Extract the (x, y) coordinate from the center of the cell holding the provided text.  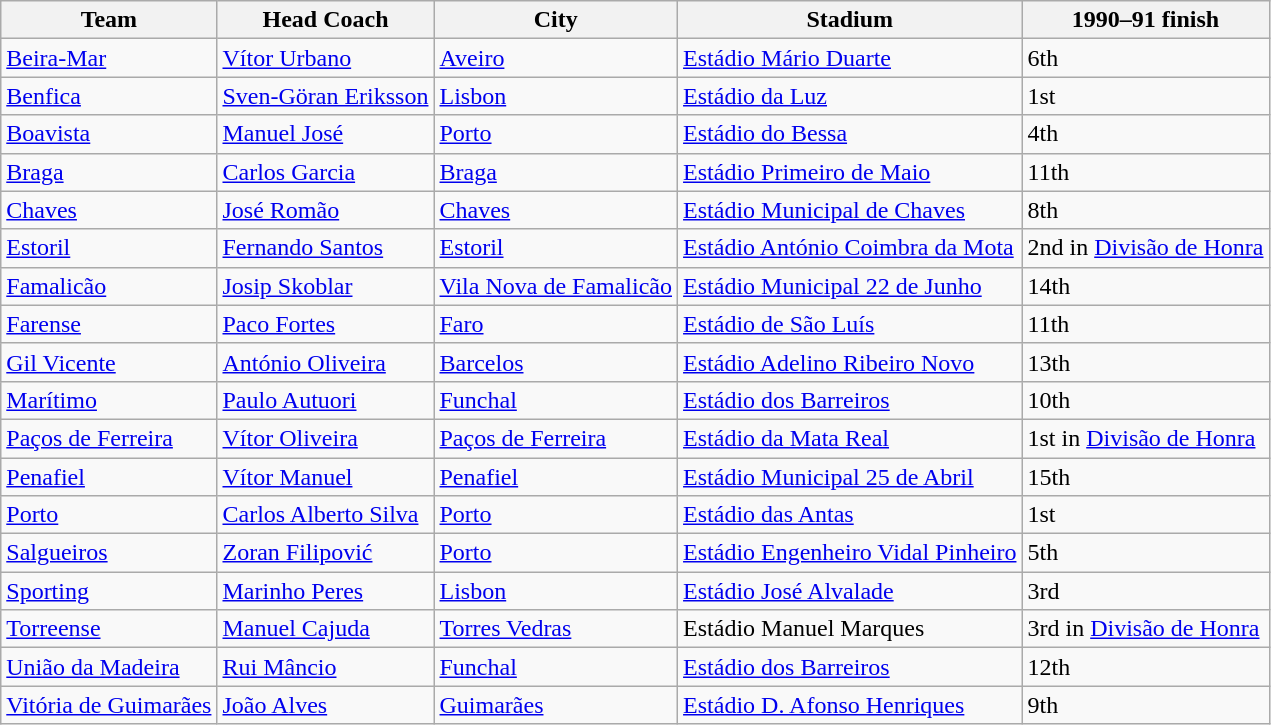
Estádio Engenheiro Vidal Pinheiro (850, 553)
Torreense (109, 629)
Famalicão (109, 286)
Aveiro (556, 58)
Zoran Filipović (326, 553)
4th (1146, 134)
Barcelos (556, 362)
Sporting (109, 591)
Estádio D. Afonso Henriques (850, 705)
3rd (1146, 591)
Estádio Adelino Ribeiro Novo (850, 362)
12th (1146, 667)
Paco Fortes (326, 324)
9th (1146, 705)
Sven-Göran Eriksson (326, 96)
14th (1146, 286)
1st in Divisão de Honra (1146, 438)
Estádio de São Luís (850, 324)
Stadium (850, 20)
3rd in Divisão de Honra (1146, 629)
Marítimo (109, 400)
Beira-Mar (109, 58)
Carlos Alberto Silva (326, 515)
Estádio Municipal 25 de Abril (850, 477)
1990–91 finish (1146, 20)
Estádio da Luz (850, 96)
Estádio do Bessa (850, 134)
Vila Nova de Famalicão (556, 286)
Vítor Manuel (326, 477)
2nd in Divisão de Honra (1146, 248)
Manuel Cajuda (326, 629)
Fernando Santos (326, 248)
Carlos Garcia (326, 172)
União da Madeira (109, 667)
Marinho Peres (326, 591)
10th (1146, 400)
Estádio Municipal de Chaves (850, 210)
Vítor Oliveira (326, 438)
Estádio das Antas (850, 515)
Estádio Manuel Marques (850, 629)
Estádio Municipal 22 de Junho (850, 286)
Head Coach (326, 20)
Salgueiros (109, 553)
Josip Skoblar (326, 286)
José Romão (326, 210)
Paulo Autuori (326, 400)
5th (1146, 553)
Boavista (109, 134)
Rui Mâncio (326, 667)
António Oliveira (326, 362)
Benfica (109, 96)
15th (1146, 477)
Farense (109, 324)
Vitória de Guimarães (109, 705)
Team (109, 20)
Estádio da Mata Real (850, 438)
Gil Vicente (109, 362)
13th (1146, 362)
Estádio José Alvalade (850, 591)
João Alves (326, 705)
Estádio Primeiro de Maio (850, 172)
Guimarães (556, 705)
Manuel José (326, 134)
City (556, 20)
8th (1146, 210)
Estádio António Coimbra da Mota (850, 248)
Torres Vedras (556, 629)
Estádio Mário Duarte (850, 58)
6th (1146, 58)
Faro (556, 324)
Vítor Urbano (326, 58)
